Detect which cell encompasses the target text, then output its (X, Y) center coordinate. 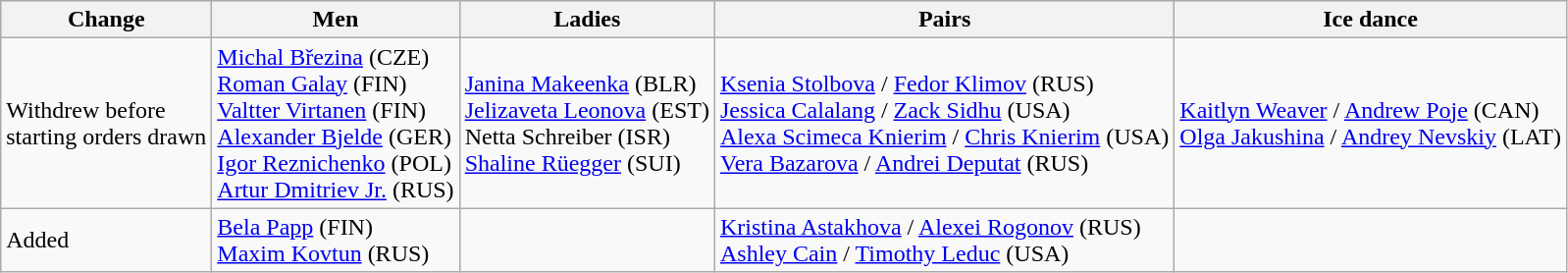
Change (106, 20)
Michal Březina (CZE) Roman Galay (FIN) Valtter Virtanen (FIN) Alexander Bjelde (GER) Igor Reznichenko (POL) Artur Dmitriev Jr. (RUS) (336, 124)
Added (106, 240)
Men (336, 20)
Kaitlyn Weaver / Andrew Poje (CAN) Olga Jakushina / Andrey Nevskiy (LAT) (1371, 124)
Bela Papp (FIN) Maxim Kovtun (RUS) (336, 240)
Janina Makeenka (BLR) Jelizaveta Leonova (EST) Netta Schreiber (ISR) Shaline Rüegger (SUI) (587, 124)
Withdrew before starting orders drawn (106, 124)
Pairs (944, 20)
Ice dance (1371, 20)
Ladies (587, 20)
Kristina Astakhova / Alexei Rogonov (RUS) Ashley Cain / Timothy Leduc (USA) (944, 240)
